Return the [x, y] coordinate for the center point of the cell that contains the specified text.  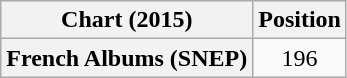
Position [300, 20]
196 [300, 58]
French Albums (SNEP) [127, 58]
Chart (2015) [127, 20]
